Determine the (x, y) coordinate at the center of the cell enclosing the given text.  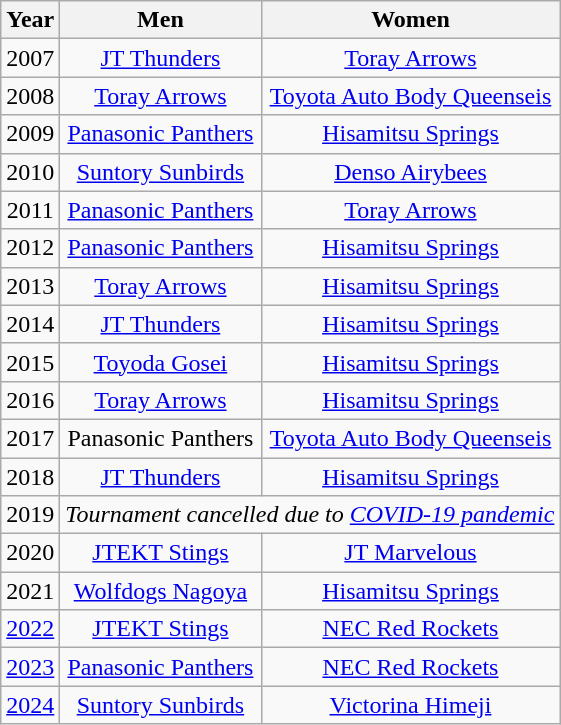
2023 (30, 667)
2018 (30, 477)
Men (160, 20)
Toyoda Gosei (160, 362)
2024 (30, 705)
2008 (30, 96)
2019 (30, 515)
2015 (30, 362)
Tournament cancelled due to COVID-19 pandemic (310, 515)
2022 (30, 629)
2020 (30, 553)
Women (410, 20)
2012 (30, 248)
2007 (30, 58)
Denso Airybees (410, 172)
2011 (30, 210)
Victorina Himeji (410, 705)
2021 (30, 591)
JT Marvelous (410, 553)
Year (30, 20)
Wolfdogs Nagoya (160, 591)
2010 (30, 172)
2016 (30, 400)
2013 (30, 286)
2014 (30, 324)
2017 (30, 438)
2009 (30, 134)
